Capture the cell that displays the provided text and extract its [x, y] central coordinate. 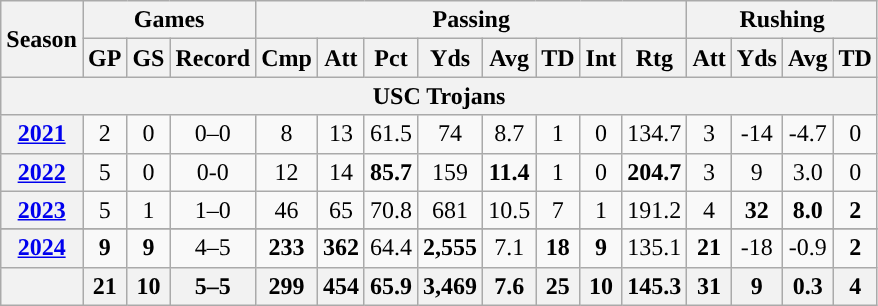
10.5 [510, 210]
85.7 [390, 172]
65 [340, 210]
362 [340, 248]
7 [558, 210]
5–5 [213, 286]
Games [168, 20]
7.1 [510, 248]
2024 [42, 248]
8.0 [808, 210]
191.2 [654, 210]
4–5 [213, 248]
31 [709, 286]
64.4 [390, 248]
145.3 [654, 286]
GP [104, 58]
GS [148, 58]
74 [450, 134]
18 [558, 248]
Cmp [287, 58]
0–0 [213, 134]
1–0 [213, 210]
2,555 [450, 248]
299 [287, 286]
2022 [42, 172]
Rtg [654, 58]
-4.7 [808, 134]
681 [450, 210]
46 [287, 210]
25 [558, 286]
-18 [756, 248]
454 [340, 286]
32 [756, 210]
Int [601, 58]
3,469 [450, 286]
12 [287, 172]
134.7 [654, 134]
65.9 [390, 286]
7.6 [510, 286]
13 [340, 134]
11.4 [510, 172]
Pct [390, 58]
135.1 [654, 248]
8.7 [510, 134]
0-0 [213, 172]
204.7 [654, 172]
2023 [42, 210]
14 [340, 172]
233 [287, 248]
Season [42, 39]
Record [213, 58]
Passing [472, 20]
159 [450, 172]
-0.9 [808, 248]
Rushing [782, 20]
61.5 [390, 134]
USC Trojans [440, 96]
2021 [42, 134]
-14 [756, 134]
3.0 [808, 172]
0.3 [808, 286]
70.8 [390, 210]
8 [287, 134]
